Pinpoint the cell where the given text exists, returning its [x, y] midpoint coordinate. 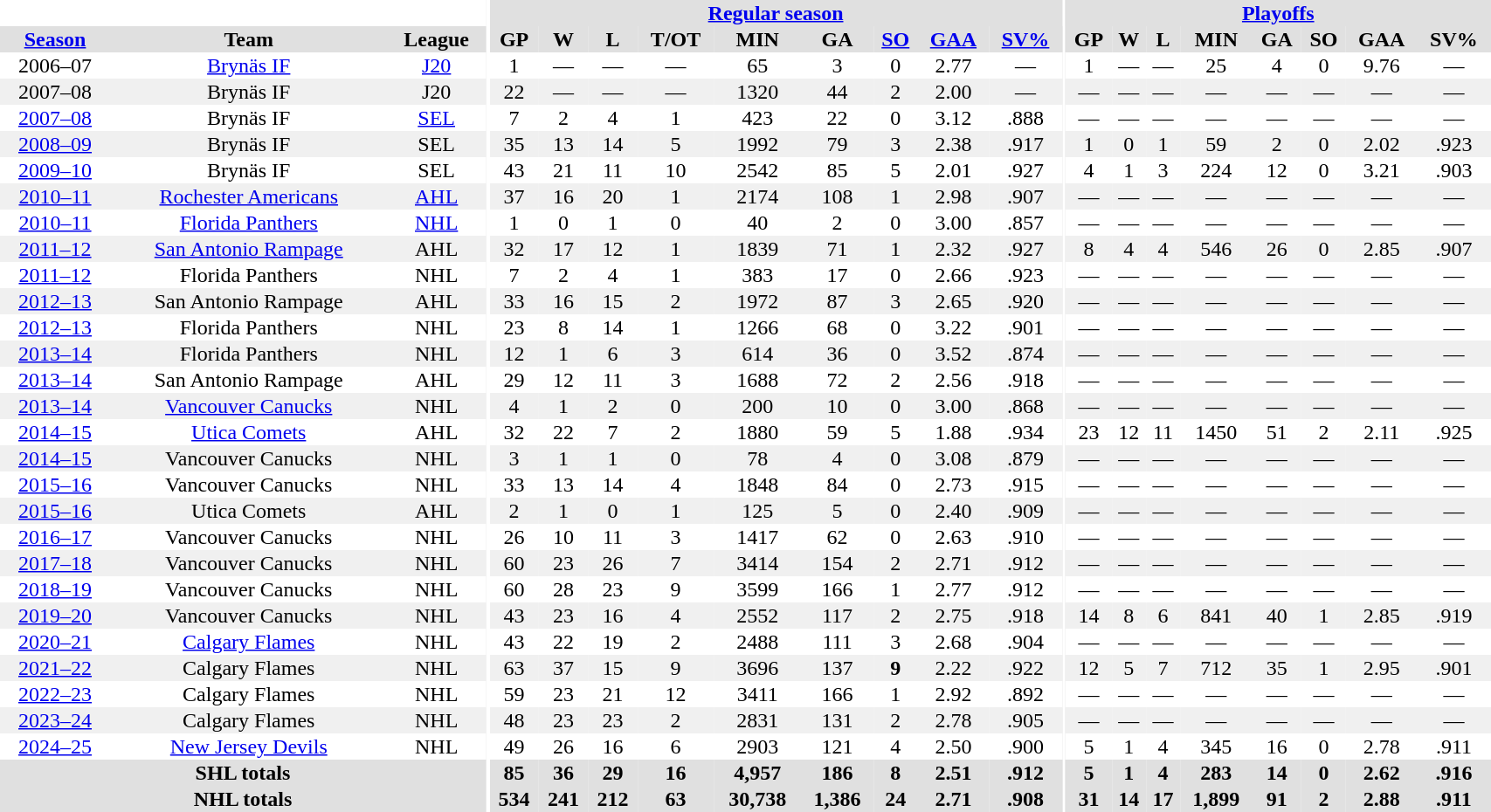
186 [837, 773]
2831 [757, 720]
2023–24 [55, 720]
2.95 [1382, 668]
2024–25 [55, 747]
2006–07 [55, 65]
345 [1216, 747]
2021–22 [55, 668]
2.38 [954, 144]
2.88 [1382, 799]
121 [837, 747]
Rochester Americans [248, 196]
2.73 [954, 485]
.888 [1025, 118]
1450 [1216, 432]
65 [757, 65]
.934 [1025, 432]
3.08 [954, 458]
League [437, 39]
2.40 [954, 511]
2.62 [1382, 773]
.910 [1025, 537]
84 [837, 485]
71 [837, 249]
3414 [757, 563]
Playoffs [1278, 13]
117 [837, 616]
.919 [1454, 616]
3.22 [954, 327]
1.88 [954, 432]
2022–23 [55, 694]
T/OT [676, 39]
3696 [757, 668]
.868 [1025, 406]
.892 [1025, 694]
1972 [757, 301]
2.98 [954, 196]
Regular season [776, 13]
2.63 [954, 537]
1320 [757, 92]
Season [55, 39]
.905 [1025, 720]
283 [1216, 773]
137 [837, 668]
2488 [757, 642]
44 [837, 92]
383 [757, 275]
3.21 [1382, 170]
3.12 [954, 118]
.915 [1025, 485]
.925 [1454, 432]
131 [837, 720]
125 [757, 511]
2.68 [954, 642]
25 [1216, 65]
534 [514, 799]
24 [896, 799]
79 [837, 144]
2174 [757, 196]
19 [613, 642]
2.02 [1382, 144]
.920 [1025, 301]
2.92 [954, 694]
.922 [1025, 668]
2.11 [1382, 432]
72 [837, 380]
.900 [1025, 747]
2009–10 [55, 170]
2.51 [954, 773]
30,738 [757, 799]
2020–21 [55, 642]
62 [837, 537]
2.22 [954, 668]
614 [757, 354]
1,899 [1216, 799]
91 [1277, 799]
1880 [757, 432]
.904 [1025, 642]
423 [757, 118]
3.52 [954, 354]
49 [514, 747]
68 [837, 327]
2.32 [954, 249]
9.76 [1382, 65]
111 [837, 642]
2008–09 [55, 144]
2.56 [954, 380]
.908 [1025, 799]
New Jersey Devils [248, 747]
.874 [1025, 354]
.916 [1454, 773]
.857 [1025, 223]
87 [837, 301]
78 [757, 458]
2.00 [954, 92]
2.75 [954, 616]
3411 [757, 694]
1839 [757, 249]
1992 [757, 144]
1688 [757, 380]
20 [613, 196]
28 [564, 589]
51 [1277, 432]
Team [248, 39]
2017–18 [55, 563]
712 [1216, 668]
1848 [757, 485]
224 [1216, 170]
1417 [757, 537]
2.65 [954, 301]
2.66 [954, 275]
48 [514, 720]
2542 [757, 170]
NHL totals [243, 799]
2018–19 [55, 589]
1,386 [837, 799]
.909 [1025, 511]
2.01 [954, 170]
SHL totals [243, 773]
108 [837, 196]
154 [837, 563]
31 [1088, 799]
.903 [1454, 170]
.879 [1025, 458]
2.50 [954, 747]
241 [564, 799]
2016–17 [55, 537]
546 [1216, 249]
200 [757, 406]
4,957 [757, 773]
1266 [757, 327]
.917 [1025, 144]
2903 [757, 747]
2019–20 [55, 616]
212 [613, 799]
841 [1216, 616]
3599 [757, 589]
2552 [757, 616]
